Capture the cell that displays the provided text and extract its (x, y) central coordinate. 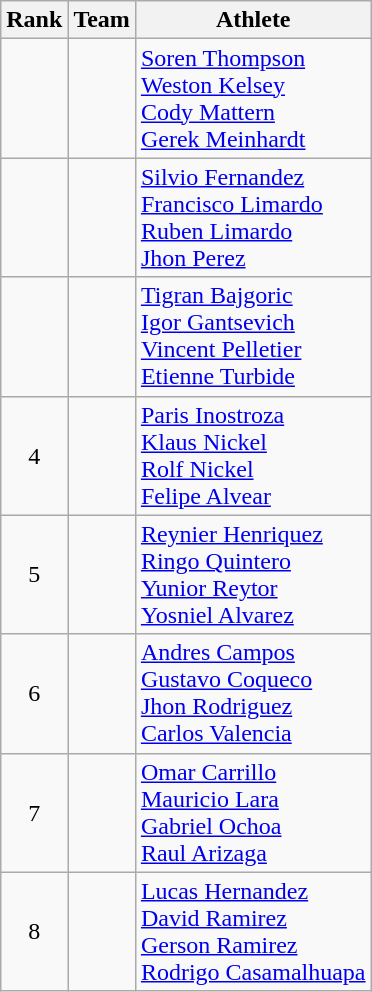
4 (34, 456)
Athlete (253, 20)
5 (34, 574)
Silvio FernandezFrancisco LimardoRuben LimardoJhon Perez (253, 218)
Lucas HernandezDavid RamirezGerson RamirezRodrigo Casamalhuapa (253, 932)
Tigran BajgoricIgor GantsevichVincent PelletierEtienne Turbide (253, 336)
Paris InostrozaKlaus NickelRolf NickelFelipe Alvear (253, 456)
6 (34, 694)
Andres CamposGustavo CoquecoJhon RodriguezCarlos Valencia (253, 694)
Rank (34, 20)
Soren ThompsonWeston KelseyCody MatternGerek Meinhardt (253, 98)
7 (34, 812)
Omar CarrilloMauricio LaraGabriel OchoaRaul Arizaga (253, 812)
Team (102, 20)
8 (34, 932)
Reynier HenriquezRingo QuinteroYunior ReytorYosniel Alvarez (253, 574)
